Find where the given text appears and provide that cell's center as [X, Y] coordinate. 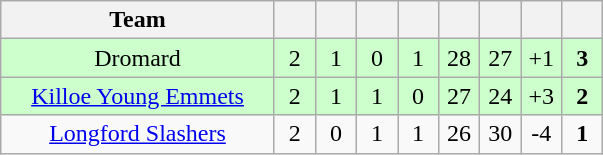
-4 [542, 134]
Team [138, 20]
26 [460, 134]
3 [582, 58]
Dromard [138, 58]
30 [500, 134]
Longford Slashers [138, 134]
24 [500, 96]
28 [460, 58]
+1 [542, 58]
+3 [542, 96]
Killoe Young Emmets [138, 96]
